Return [X, Y] of the center of cell containing provided text 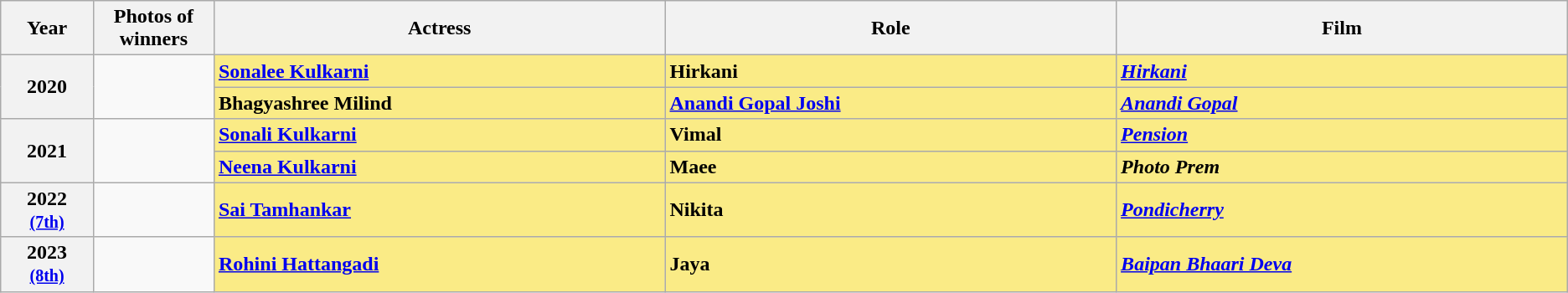
Maee [891, 167]
Role [891, 28]
Jaya [891, 265]
2022(7th) [47, 209]
Year [47, 28]
Photos of winners [153, 28]
2020 [47, 87]
2023(8th) [47, 265]
Pondicherry [1342, 209]
Film [1342, 28]
Neena Kulkarni [439, 167]
Bhagyashree Milind [439, 103]
Nikita [891, 209]
Anandi Gopal [1342, 103]
Rohini Hattangadi [439, 265]
2021 [47, 151]
Sonalee Kulkarni [439, 71]
Actress [439, 28]
Photo Prem [1342, 167]
Baipan Bhaari Deva [1342, 265]
Vimal [891, 135]
Pension [1342, 135]
Sai Tamhankar [439, 209]
Anandi Gopal Joshi [891, 103]
Sonali Kulkarni [439, 135]
